Return [x, y] of the center of cell containing provided text 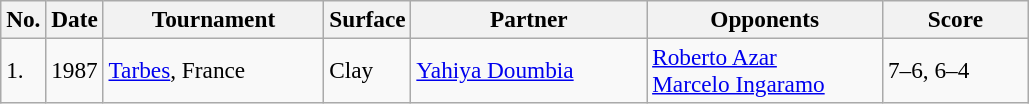
Surface [368, 19]
7–6, 6–4 [956, 70]
Opponents [765, 19]
Clay [368, 70]
Date [74, 19]
Tournament [214, 19]
1. [24, 70]
Score [956, 19]
Roberto Azar Marcelo Ingaramo [765, 70]
Partner [529, 19]
Yahiya Doumbia [529, 70]
Tarbes, France [214, 70]
No. [24, 19]
1987 [74, 70]
